Scan for the cell matching the given text and deliver its (x, y) coordinate at center. 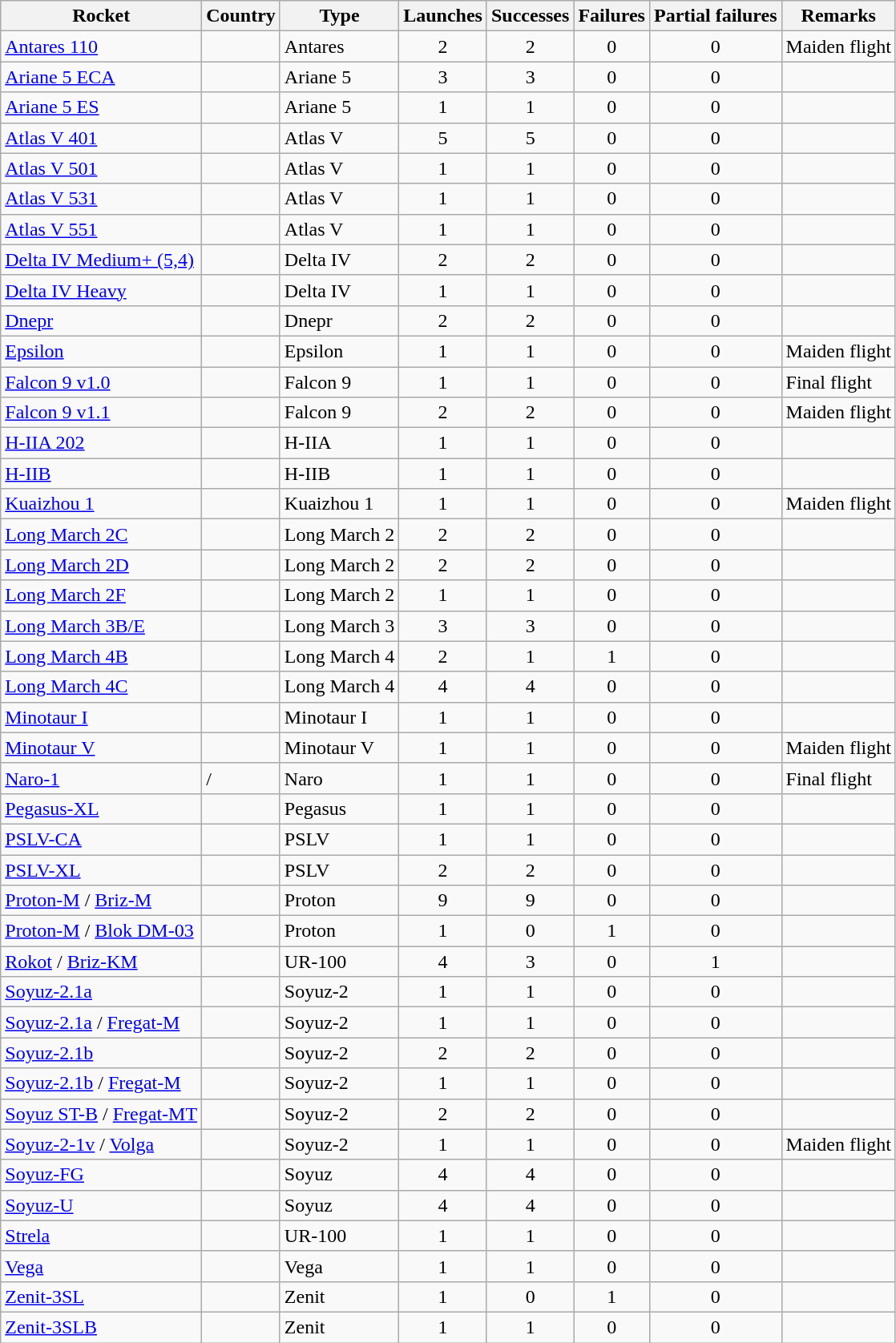
Pegasus (339, 809)
Long March 2D (101, 565)
Soyuz-2-1v / Volga (101, 1144)
Antares (339, 46)
Launches (443, 16)
Country (241, 16)
Strela (101, 1236)
Long March 2F (101, 595)
Atlas V 501 (101, 168)
Long March 4C (101, 687)
Long March 3B/E (101, 626)
Falcon 9 v1.1 (101, 413)
Pegasus-XL (101, 809)
Remarks (838, 16)
Soyuz-2.1b / Fregat-M (101, 1083)
Soyuz-2.1a / Fregat-M (101, 1022)
Type (339, 16)
PSLV-CA (101, 839)
Soyuz-2.1a (101, 992)
Delta IV Medium+ (5,4) (101, 260)
Zenit-3SL (101, 1297)
PSLV-XL (101, 869)
H-IIA (339, 443)
Atlas V 551 (101, 229)
H-IIA 202 (101, 443)
Partial failures (715, 16)
Long March 2C (101, 534)
Soyuz-FG (101, 1175)
Atlas V 401 (101, 138)
Zenit-3SLB (101, 1327)
Naro-1 (101, 778)
Proton-M / Briz-M (101, 901)
Soyuz-2.1b (101, 1053)
Naro (339, 778)
Rokot / Briz-KM (101, 962)
Soyuz ST-B / Fregat-MT (101, 1114)
/ (241, 778)
Proton-M / Blok DM-03 (101, 931)
Failures (612, 16)
Soyuz-U (101, 1205)
Long March 4B (101, 656)
Falcon 9 v1.0 (101, 382)
Long March 3 (339, 626)
Atlas V 531 (101, 199)
Ariane 5 ES (101, 107)
Delta IV Heavy (101, 290)
Ariane 5 ECA (101, 77)
Antares 110 (101, 46)
Successes (530, 16)
Rocket (101, 16)
